Identify which cell holds the provided text, then report its (x, y) central coordinate. 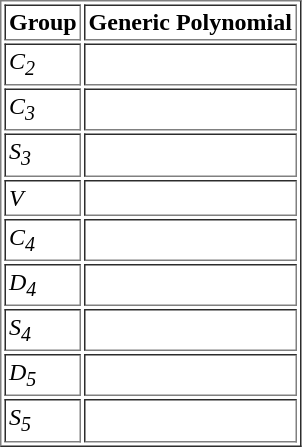
C3 (42, 110)
V (42, 197)
Group (42, 22)
C4 (42, 239)
S4 (42, 330)
C2 (42, 65)
D4 (42, 285)
D5 (42, 375)
Generic Polynomial (190, 22)
S3 (42, 155)
S5 (42, 420)
